Pinpoint the cell where the given text exists, returning its [X, Y] midpoint coordinate. 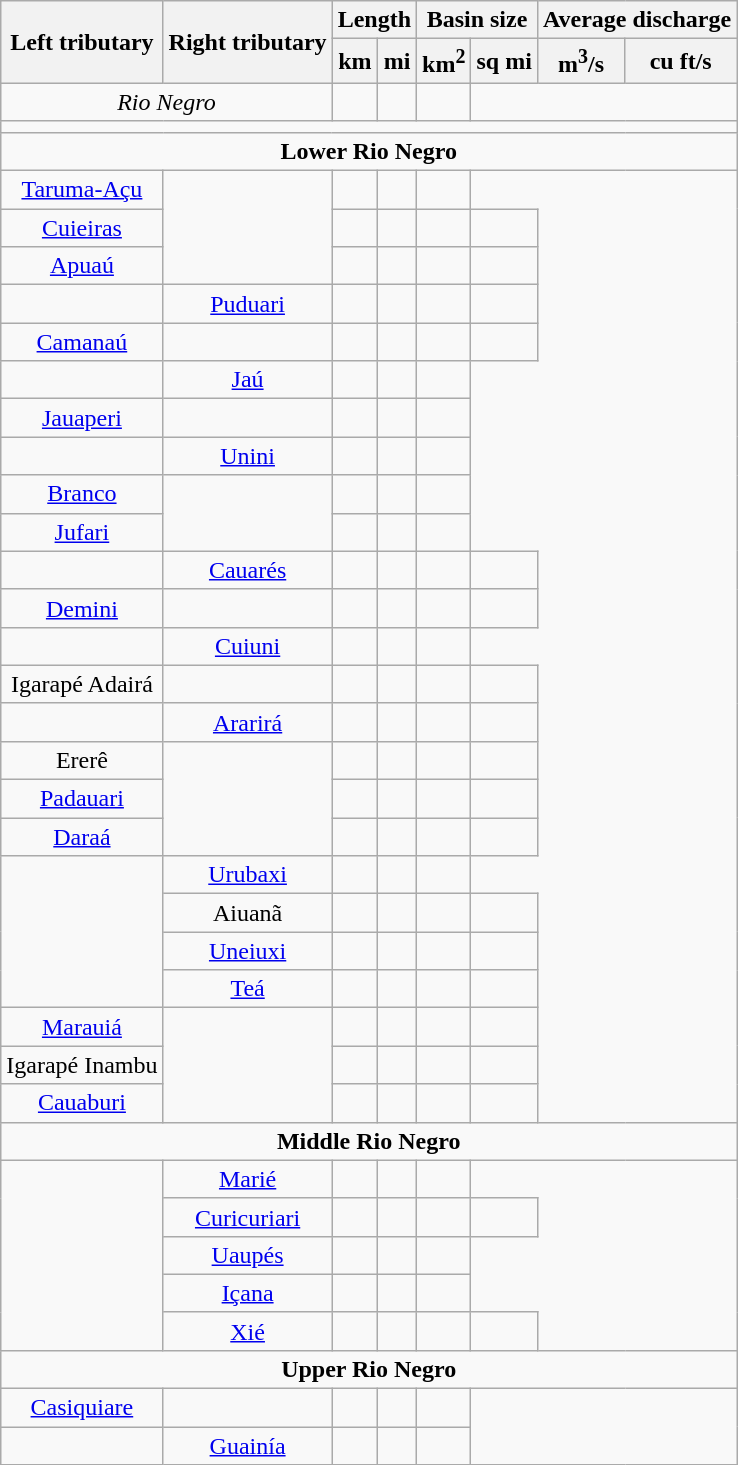
Jaú [248, 380]
Lower Rio Negro [369, 151]
Daraá [82, 837]
Uaupés [248, 1255]
Ararirá [248, 722]
Cauaburi [82, 1103]
Jufari [82, 532]
Puduari [248, 304]
mi [398, 62]
Igarapé Adairá [82, 684]
Ererê [82, 760]
Length [374, 20]
Guainía [248, 1446]
Apuaú [82, 266]
km2 [444, 62]
Cuieiras [82, 228]
Igarapé Inambu [82, 1065]
cu ft/s [681, 62]
Middle Rio Negro [369, 1141]
Taruma-Açu [82, 190]
Unini [248, 456]
Demini [82, 608]
Camanaú [82, 342]
Curicuriari [248, 1217]
Right tributary [248, 42]
Cuiuni [248, 646]
Aiuanã [248, 913]
Içana [248, 1293]
Cauarés [248, 570]
km [355, 62]
sq mi [504, 62]
Upper Rio Negro [369, 1369]
Xié [248, 1331]
Urubaxi [248, 875]
m3/s [580, 62]
Basin size [478, 20]
Padauari [82, 799]
Branco [82, 494]
Marauiá [82, 1027]
Jauaperi [82, 418]
Uneiuxi [248, 951]
Teá [248, 989]
Casiquiare [82, 1408]
Average discharge [636, 20]
Marié [248, 1179]
Rio Negro [166, 102]
Left tributary [82, 42]
